Search for the cell housing the specified text and yield its [X, Y] center coordinate. 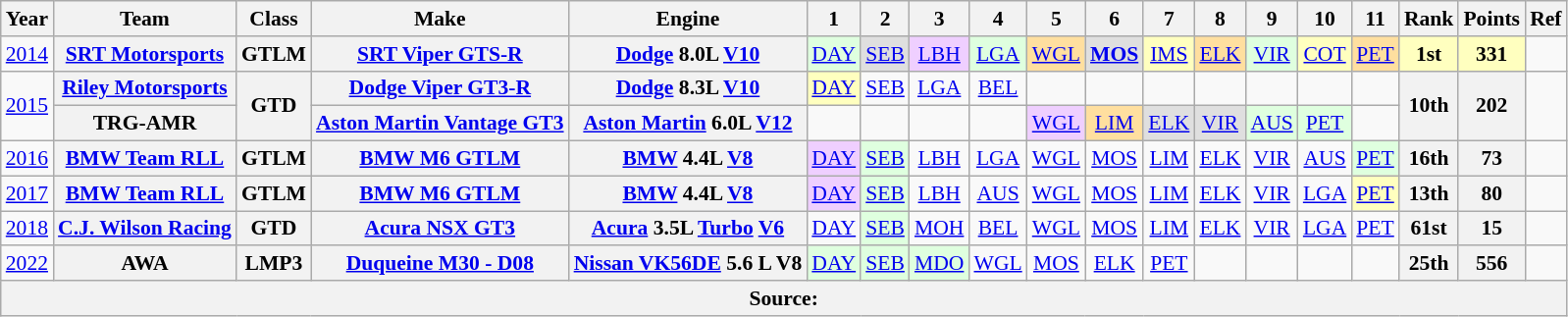
6 [1115, 19]
331 [1491, 54]
1 [834, 19]
Team [145, 19]
Dodge 8.0L V10 [689, 54]
61st [1429, 229]
Nissan VK56DE 5.6 L V8 [689, 264]
16th [1429, 159]
Acura 3.5L Turbo V6 [689, 229]
IMS [1169, 54]
Dodge 8.3L V10 [689, 88]
15 [1491, 229]
AWA [145, 264]
80 [1491, 193]
Acura NSX GT3 [440, 229]
Points [1491, 19]
MOH [940, 229]
SRT Viper GTS-R [440, 54]
2 [885, 19]
3 [940, 19]
Aston Martin 6.0L V12 [689, 124]
2018 [27, 229]
Engine [689, 19]
MDO [940, 264]
10 [1325, 19]
Make [440, 19]
2022 [27, 264]
2016 [27, 159]
Ref [1545, 19]
556 [1491, 264]
10th [1429, 106]
2014 [27, 54]
SRT Motorsports [145, 54]
LMP3 [274, 264]
Duqueine M30 - D08 [440, 264]
8 [1220, 19]
C.J. Wilson Racing [145, 229]
4 [997, 19]
Aston Martin Vantage GT3 [440, 124]
9 [1272, 19]
25th [1429, 264]
Rank [1429, 19]
Class [274, 19]
2015 [27, 106]
13th [1429, 193]
202 [1491, 106]
11 [1376, 19]
Riley Motorsports [145, 88]
73 [1491, 159]
Dodge Viper GT3-R [440, 88]
5 [1056, 19]
Source: [784, 298]
7 [1169, 19]
TRG-AMR [145, 124]
2017 [27, 193]
COT [1325, 54]
1st [1429, 54]
Year [27, 19]
